Find where the given text appears and provide that cell's center as [x, y] coordinate. 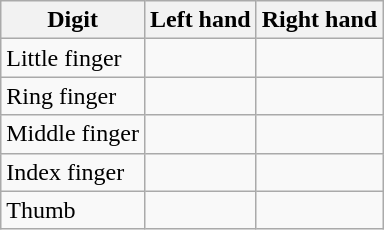
Index finger [73, 172]
Little finger [73, 58]
Ring finger [73, 96]
Middle finger [73, 134]
Left hand [200, 20]
Thumb [73, 210]
Digit [73, 20]
Right hand [319, 20]
